From the cell containing the given text, extract its center point as [X, Y] coordinate. 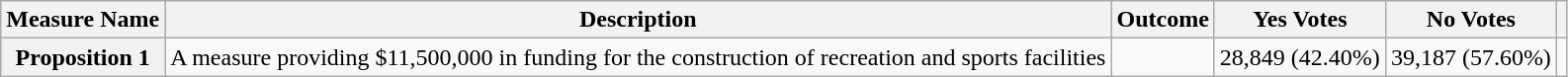
A measure providing $11,500,000 in funding for the construction of recreation and sports facilities [639, 57]
Proposition 1 [83, 57]
28,849 (42.40%) [1299, 57]
Yes Votes [1299, 20]
Measure Name [83, 20]
Description [639, 20]
No Votes [1471, 20]
Outcome [1163, 20]
39,187 (57.60%) [1471, 57]
